Return [X, Y] of the center of cell containing provided text 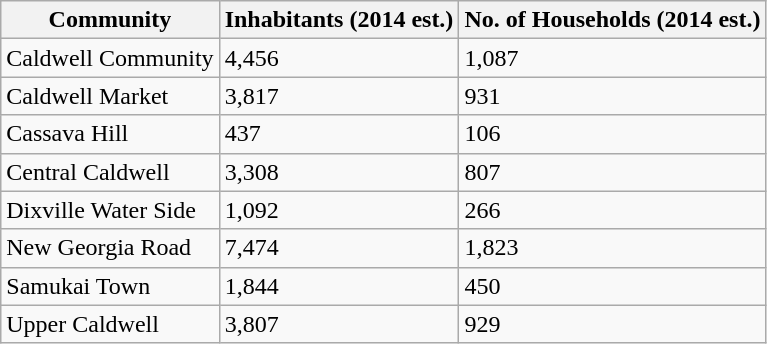
No. of Households (2014 est.) [612, 20]
106 [612, 134]
450 [612, 286]
4,456 [339, 58]
Caldwell Community [110, 58]
Dixville Water Side [110, 210]
Cassava Hill [110, 134]
Central Caldwell [110, 172]
Community [110, 20]
Upper Caldwell [110, 324]
New Georgia Road [110, 248]
Samukai Town [110, 286]
929 [612, 324]
Caldwell Market [110, 96]
1,092 [339, 210]
3,807 [339, 324]
1,087 [612, 58]
931 [612, 96]
266 [612, 210]
1,844 [339, 286]
807 [612, 172]
3,308 [339, 172]
3,817 [339, 96]
7,474 [339, 248]
1,823 [612, 248]
Inhabitants (2014 est.) [339, 20]
437 [339, 134]
